Locate the cell with the specified text and output its (x, y) center coordinate. 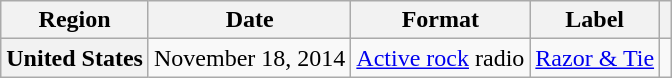
Region (75, 20)
Label (595, 20)
Active rock radio (440, 58)
Razor & Tie (595, 58)
Date (249, 20)
November 18, 2014 (249, 58)
Format (440, 20)
United States (75, 58)
